Locate the cell with the specified text and output its (X, Y) center coordinate. 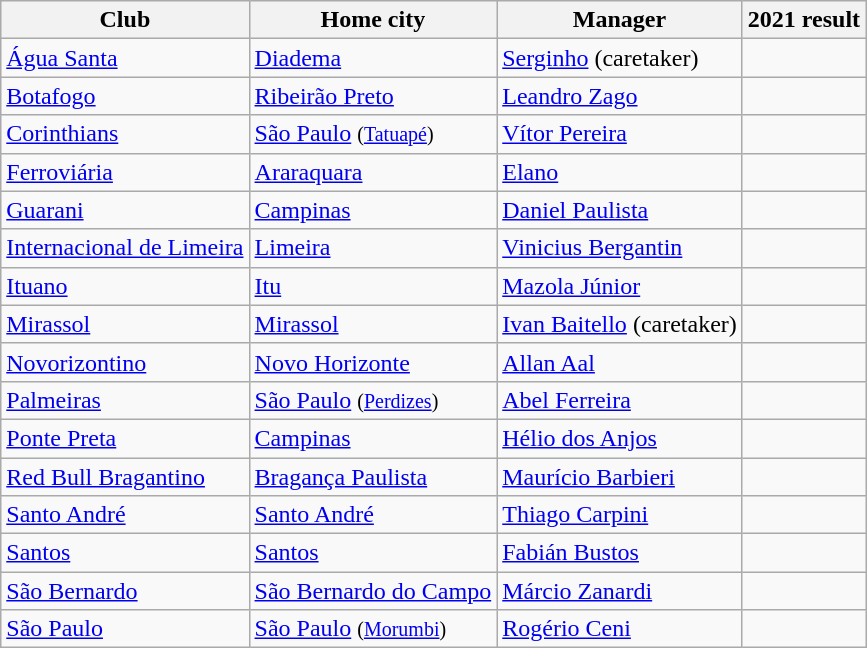
Mazola Júnior (620, 286)
Manager (620, 20)
Daniel Paulista (620, 210)
Serginho (caretaker) (620, 58)
São Paulo (Tatuapé) (373, 134)
Guarani (125, 210)
Red Bull Bragantino (125, 477)
Vítor Pereira (620, 134)
Itu (373, 286)
Rogério Ceni (620, 629)
São Paulo (Perdizes) (373, 400)
Maurício Barbieri (620, 477)
Ponte Preta (125, 438)
Palmeiras (125, 400)
Elano (620, 172)
Água Santa (125, 58)
Botafogo (125, 96)
Novo Horizonte (373, 362)
Leandro Zago (620, 96)
Ribeirão Preto (373, 96)
Novorizontino (125, 362)
Vinicius Bergantin (620, 248)
São Bernardo do Campo (373, 591)
Márcio Zanardi (620, 591)
Hélio dos Anjos (620, 438)
Internacional de Limeira (125, 248)
Limeira (373, 248)
São Paulo (Morumbi) (373, 629)
Diadema (373, 58)
Fabián Bustos (620, 553)
Bragança Paulista (373, 477)
Ferroviária (125, 172)
São Paulo (125, 629)
Allan Aal (620, 362)
Club (125, 20)
2021 result (804, 20)
Ituano (125, 286)
Corinthians (125, 134)
Thiago Carpini (620, 515)
Abel Ferreira (620, 400)
Home city (373, 20)
Ivan Baitello (caretaker) (620, 324)
Araraquara (373, 172)
São Bernardo (125, 591)
